Detect which cell encompasses the target text, then output its (x, y) center coordinate. 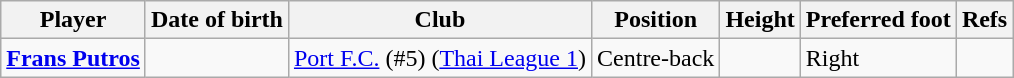
Preferred foot (878, 20)
Date of birth (216, 20)
Player (74, 20)
Position (656, 20)
Port F.C. (#5) (Thai League 1) (440, 58)
Right (878, 58)
Refs (984, 20)
Club (440, 20)
Frans Putros (74, 58)
Centre-back (656, 58)
Height (760, 20)
